From the cell containing the given text, extract its center point as (X, Y) coordinate. 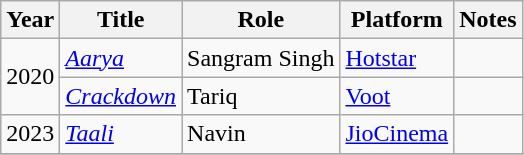
Taali (121, 134)
2020 (30, 77)
Title (121, 20)
Hotstar (397, 58)
Navin (261, 134)
Crackdown (121, 96)
Sangram Singh (261, 58)
Platform (397, 20)
JioCinema (397, 134)
Voot (397, 96)
Year (30, 20)
2023 (30, 134)
Notes (488, 20)
Aarya (121, 58)
Role (261, 20)
Tariq (261, 96)
